Find where the given text appears and provide that cell's center as [x, y] coordinate. 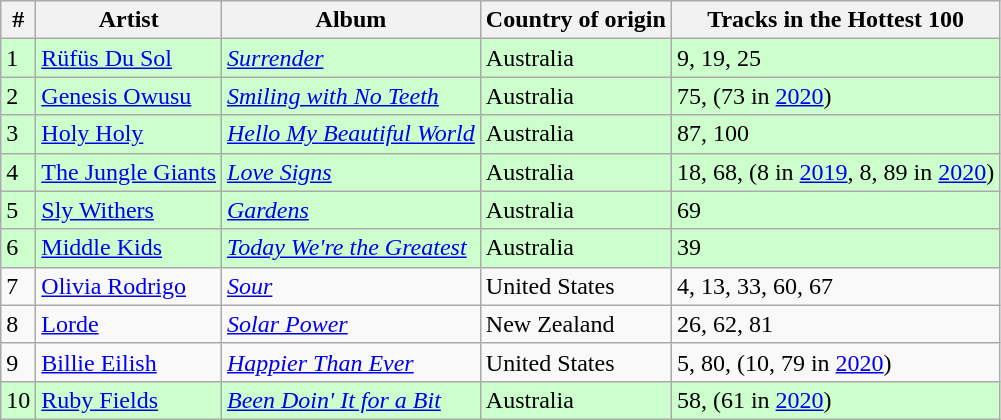
Hello My Beautiful World [352, 134]
Country of origin [576, 20]
Love Signs [352, 172]
75, (73 in 2020) [835, 96]
69 [835, 210]
7 [18, 286]
5 [18, 210]
Today We're the Greatest [352, 248]
10 [18, 400]
Album [352, 20]
9, 19, 25 [835, 58]
8 [18, 324]
9 [18, 362]
New Zealand [576, 324]
Solar Power [352, 324]
2 [18, 96]
18, 68, (8 in 2019, 8, 89 in 2020) [835, 172]
Middle Kids [129, 248]
Genesis Owusu [129, 96]
Holy Holy [129, 134]
Tracks in the Hottest 100 [835, 20]
Olivia Rodrigo [129, 286]
3 [18, 134]
Surrender [352, 58]
Ruby Fields [129, 400]
Billie Eilish [129, 362]
Sly Withers [129, 210]
Lorde [129, 324]
6 [18, 248]
Sour [352, 286]
5, 80, (10, 79 in 2020) [835, 362]
4, 13, 33, 60, 67 [835, 286]
# [18, 20]
4 [18, 172]
1 [18, 58]
Rüfüs Du Sol [129, 58]
Happier Than Ever [352, 362]
58, (61 in 2020) [835, 400]
The Jungle Giants [129, 172]
Artist [129, 20]
87, 100 [835, 134]
Smiling with No Teeth [352, 96]
Gardens [352, 210]
26, 62, 81 [835, 324]
Been Doin' It for a Bit [352, 400]
39 [835, 248]
